Provide the (X, Y) coordinate of the cell's center where the given text is located.  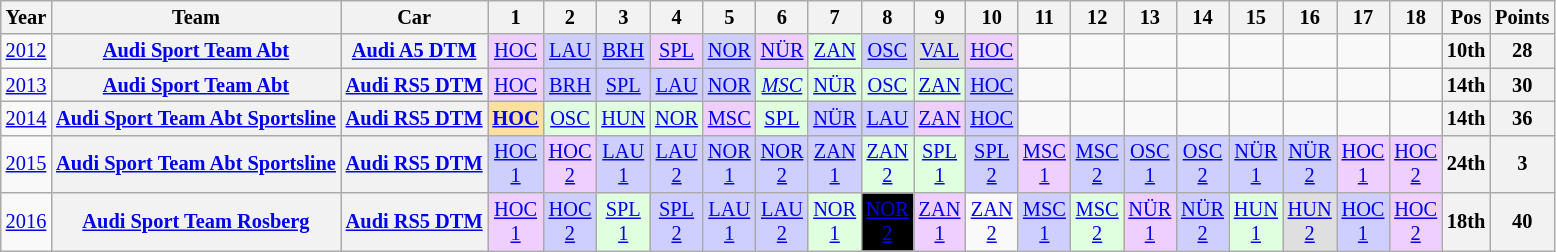
7 (834, 17)
1 (516, 17)
Year (26, 17)
Car (414, 17)
Pos (1466, 17)
4 (676, 17)
40 (1522, 222)
OSC1 (1150, 164)
Points (1522, 17)
15 (1256, 17)
28 (1522, 51)
13 (1150, 17)
Team (196, 17)
HUN (623, 118)
10th (1466, 51)
2015 (26, 164)
36 (1522, 118)
8 (888, 17)
HUN2 (1310, 222)
17 (1364, 17)
30 (1522, 85)
VAL (940, 51)
2013 (26, 85)
5 (730, 17)
Audi A5 DTM (414, 51)
2014 (26, 118)
16 (1310, 17)
24th (1466, 164)
18th (1466, 222)
6 (782, 17)
10 (992, 17)
9 (940, 17)
2 (570, 17)
Audi Sport Team Rosberg (196, 222)
HUN1 (1256, 222)
OSC2 (1202, 164)
14 (1202, 17)
18 (1416, 17)
12 (1098, 17)
2016 (26, 222)
2012 (26, 51)
11 (1044, 17)
